Find where the given text appears and provide that cell's center as (x, y) coordinate. 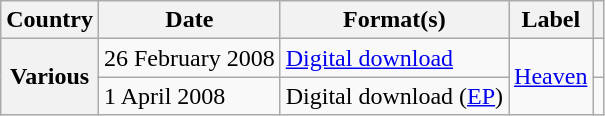
Digital download (394, 58)
Label (551, 20)
Heaven (551, 77)
Date (189, 20)
1 April 2008 (189, 96)
Digital download (EP) (394, 96)
26 February 2008 (189, 58)
Various (50, 77)
Country (50, 20)
Format(s) (394, 20)
